Extract the [X, Y] coordinate from the center of the cell holding the provided text.  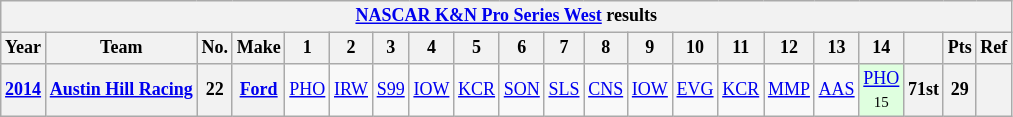
2 [352, 48]
71st [924, 90]
EVG [695, 90]
8 [606, 48]
13 [836, 48]
10 [695, 48]
SLS [564, 90]
14 [882, 48]
5 [477, 48]
Austin Hill Racing [121, 90]
Pts [960, 48]
S99 [390, 90]
CNS [606, 90]
3 [390, 48]
Year [24, 48]
SON [522, 90]
1 [308, 48]
NASCAR K&N Pro Series West results [506, 16]
Make [258, 48]
Team [121, 48]
7 [564, 48]
11 [741, 48]
AAS [836, 90]
2014 [24, 90]
No. [214, 48]
9 [650, 48]
PHO [308, 90]
Ford [258, 90]
Ref [994, 48]
IRW [352, 90]
MMP [790, 90]
29 [960, 90]
4 [432, 48]
22 [214, 90]
6 [522, 48]
12 [790, 48]
PHO15 [882, 90]
